For the text-containing cell, return its midpoint in [X, Y] coordinate format. 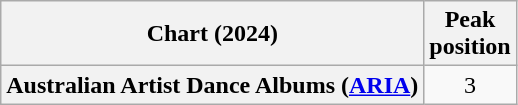
3 [470, 85]
Chart (2024) [212, 34]
Australian Artist Dance Albums (ARIA) [212, 85]
Peakposition [470, 34]
